Output the [x, y] coordinate of the center of the cell containing the given text.  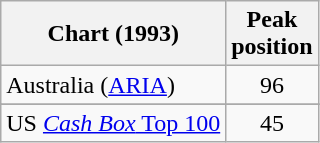
Peakposition [272, 34]
Australia (ARIA) [114, 85]
45 [272, 123]
Chart (1993) [114, 34]
US Cash Box Top 100 [114, 123]
96 [272, 85]
